Return (x, y) of the center of cell containing provided text 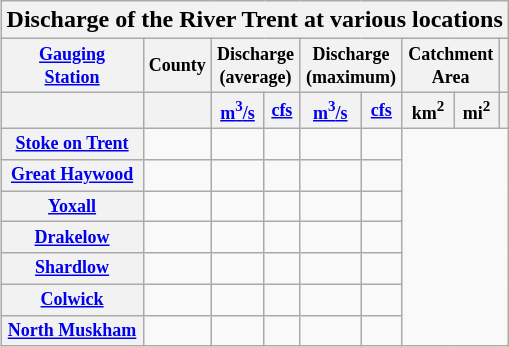
Discharge (average) (256, 66)
Yoxall (72, 206)
Discharge of the River Trent at various locations (254, 20)
mi2 (476, 110)
Catchment Area (450, 66)
North Muskham (72, 330)
Great Haywood (72, 174)
County (177, 66)
Stoke on Trent (72, 144)
Colwick (72, 300)
Gauging Station (72, 66)
Drakelow (72, 238)
km2 (428, 110)
Shardlow (72, 268)
Discharge (maximum) (351, 66)
